Scan for the cell matching the given text and deliver its [x, y] coordinate at center. 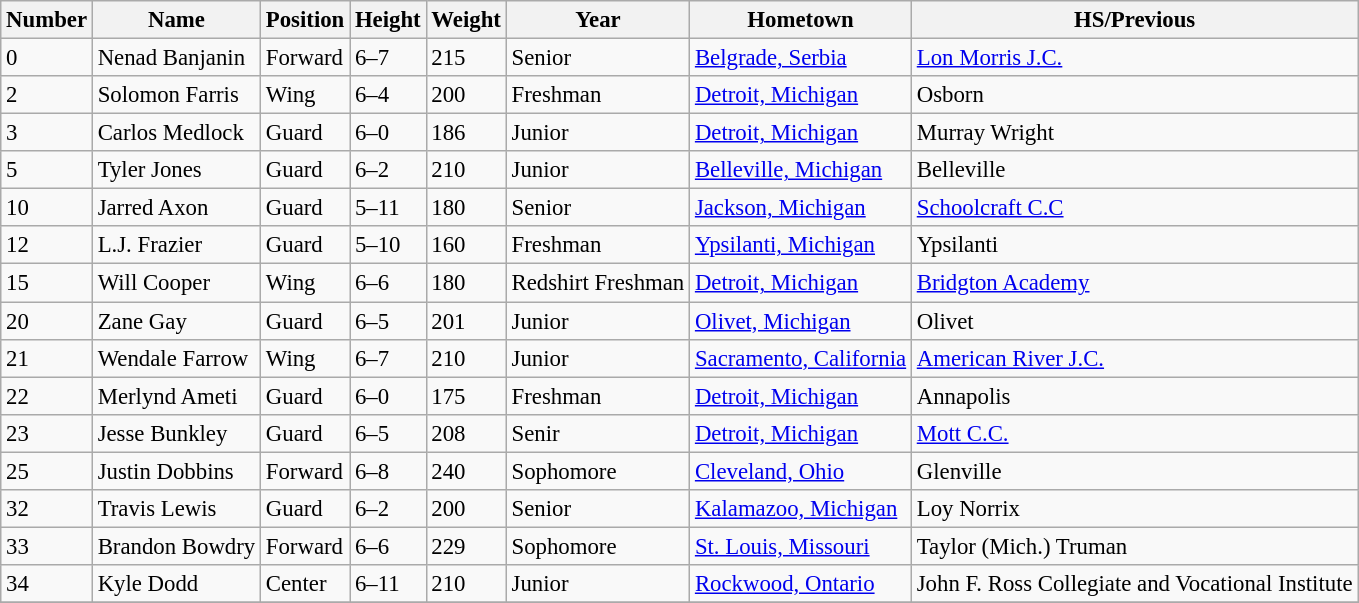
240 [466, 471]
229 [466, 546]
186 [466, 133]
201 [466, 321]
15 [47, 283]
Bridgton Academy [1134, 283]
215 [466, 58]
Olivet [1134, 321]
Tyler Jones [176, 170]
Weight [466, 20]
5–11 [388, 208]
Jesse Bunkley [176, 433]
32 [47, 509]
Solomon Farris [176, 95]
L.J. Frazier [176, 245]
Will Cooper [176, 283]
Glenville [1134, 471]
Taylor (Mich.) Truman [1134, 546]
Rockwood, Ontario [801, 584]
Cleveland, Ohio [801, 471]
Number [47, 20]
12 [47, 245]
Schoolcraft C.C [1134, 208]
Olivet, Michigan [801, 321]
Brandon Bowdry [176, 546]
Belgrade, Serbia [801, 58]
6–8 [388, 471]
Lon Morris J.C. [1134, 58]
Justin Dobbins [176, 471]
Senir [598, 433]
Height [388, 20]
Name [176, 20]
20 [47, 321]
Belleville, Michigan [801, 170]
Center [306, 584]
Murray Wright [1134, 133]
Year [598, 20]
Position [306, 20]
Osborn [1134, 95]
5 [47, 170]
3 [47, 133]
175 [466, 396]
HS/Previous [1134, 20]
Ypsilanti, Michigan [801, 245]
Annapolis [1134, 396]
Wendale Farrow [176, 358]
Loy Norrix [1134, 509]
160 [466, 245]
Belleville [1134, 170]
Mott C.C. [1134, 433]
St. Louis, Missouri [801, 546]
Carlos Medlock [176, 133]
23 [47, 433]
5–10 [388, 245]
6–4 [388, 95]
American River J.C. [1134, 358]
Sacramento, California [801, 358]
Ypsilanti [1134, 245]
Redshirt Freshman [598, 283]
John F. Ross Collegiate and Vocational Institute [1134, 584]
33 [47, 546]
21 [47, 358]
10 [47, 208]
Travis Lewis [176, 509]
2 [47, 95]
Nenad Banjanin [176, 58]
Kyle Dodd [176, 584]
22 [47, 396]
Hometown [801, 20]
34 [47, 584]
6–11 [388, 584]
Zane Gay [176, 321]
0 [47, 58]
Jarred Axon [176, 208]
Kalamazoo, Michigan [801, 509]
Jackson, Michigan [801, 208]
208 [466, 433]
Merlynd Ameti [176, 396]
25 [47, 471]
